Search for the cell housing the specified text and yield its [x, y] center coordinate. 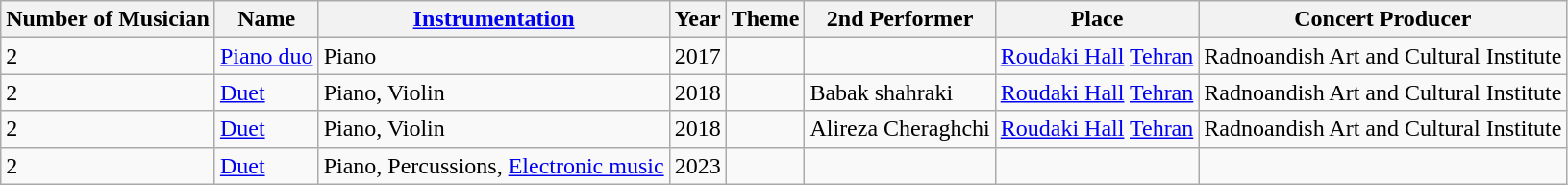
Babak shahraki [900, 92]
Theme [765, 19]
Alireza Cheraghchi [900, 129]
2023 [698, 166]
2017 [698, 56]
Concert Producer [1382, 19]
Year [698, 19]
Place [1097, 19]
Instrumentation [494, 19]
Piano duo [266, 56]
Piano, Percussions, Electronic music [494, 166]
Piano [494, 56]
Name [266, 19]
2nd Performer [900, 19]
Number of Musician [108, 19]
